Provide the [X, Y] coordinate of the cell's center where the given text is located.  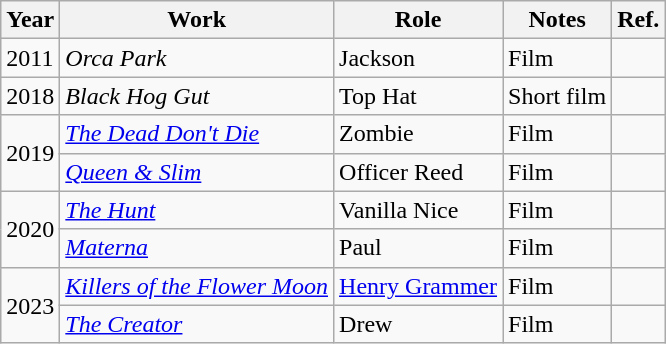
Short film [558, 96]
Jackson [418, 58]
Orca Park [197, 58]
Zombie [418, 134]
2018 [30, 96]
Work [197, 20]
Killers of the Flower Moon [197, 286]
Black Hog Gut [197, 96]
The Creator [197, 324]
2023 [30, 305]
Officer Reed [418, 172]
Drew [418, 324]
Materna [197, 248]
Year [30, 20]
2020 [30, 229]
Top Hat [418, 96]
Henry Grammer [418, 286]
Queen & Slim [197, 172]
The Hunt [197, 210]
Notes [558, 20]
Paul [418, 248]
Vanilla Nice [418, 210]
2011 [30, 58]
The Dead Don't Die [197, 134]
Ref. [638, 20]
2019 [30, 153]
Role [418, 20]
